Return [X, Y] of the center of cell containing provided text 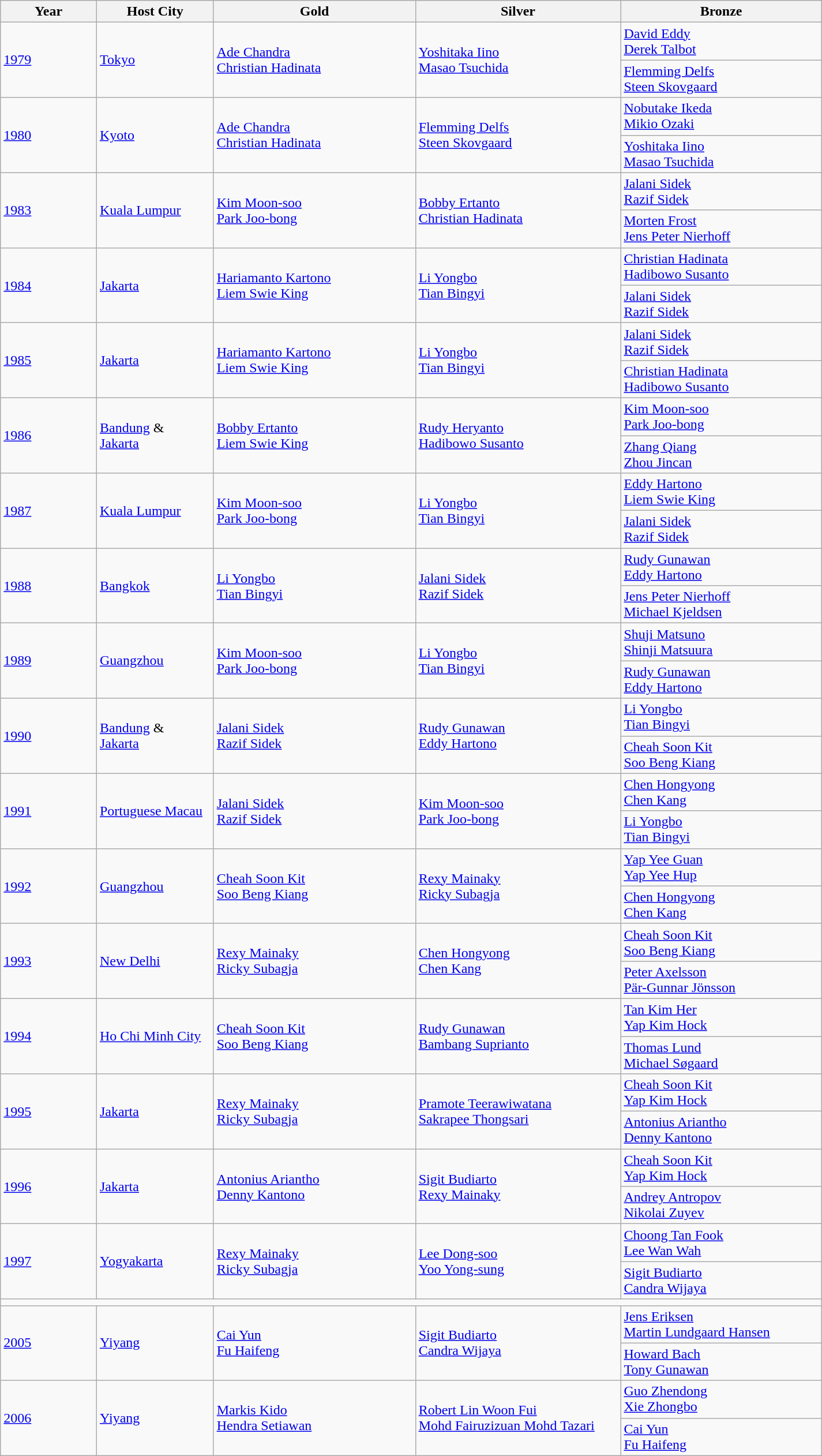
1989 [48, 661]
Markis Kido Hendra Setiawan [314, 1418]
Shuji Matsuno Shinji Matsuura [721, 642]
Kyoto [155, 135]
Nobutake Ikeda Mikio Ozaki [721, 117]
Pramote Teerawiwatana Sakrapee Thongsari [518, 1111]
Tokyo [155, 60]
1993 [48, 961]
Robert Lin Woon Fui Mohd Fairuzizuan Mohd Tazari [518, 1418]
Morten Frost Jens Peter Nierhoff [721, 229]
Tan Kim Her Yap Kim Hock [721, 1017]
Jens Peter Nierhoff Michael Kjeldsen [721, 605]
1994 [48, 1036]
Ho Chi Minh City [155, 1036]
1991 [48, 811]
1984 [48, 285]
1995 [48, 1111]
1986 [48, 435]
Bronze [721, 12]
Howard Bach Tony Gunawan [721, 1362]
Zhang Qiang Zhou Jincan [721, 454]
Bobby Ertanto Liem Swie King [314, 435]
Yogyakarta [155, 1262]
2006 [48, 1418]
1990 [48, 736]
Gold [314, 12]
Year [48, 12]
Bangkok [155, 586]
1983 [48, 210]
1988 [48, 586]
1979 [48, 60]
Bobby Ertanto Christian Hadinata [518, 210]
Sigit Budiarto Rexy Mainaky [518, 1186]
1987 [48, 511]
Peter Axelsson Pär-Gunnar Jönsson [721, 980]
Jens Eriksen Martin Lundgaard Hansen [721, 1324]
1997 [48, 1262]
Yap Yee Guan Yap Yee Hup [721, 867]
2005 [48, 1343]
Choong Tan Fook Lee Wan Wah [721, 1243]
David Eddy Derek Talbot [721, 42]
New Delhi [155, 961]
Rudy Gunawan Bambang Suprianto [518, 1036]
1996 [48, 1186]
Host City [155, 12]
Rudy Heryanto Hadibowo Susanto [518, 435]
Guo Zhendong Xie Zhongbo [721, 1399]
Silver [518, 12]
1985 [48, 360]
Andrey Antropov Nikolai Zuyev [721, 1205]
Lee Dong-soo Yoo Yong-sung [518, 1262]
1992 [48, 886]
1980 [48, 135]
Portuguese Macau [155, 811]
Eddy Hartono Liem Swie King [721, 492]
Thomas Lund Michael Søgaard [721, 1055]
